Scan for the cell matching the given text and deliver its [x, y] coordinate at center. 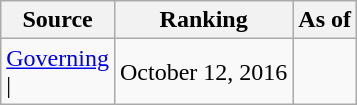
As of [325, 20]
Governing| [58, 72]
Ranking [203, 20]
October 12, 2016 [203, 72]
Source [58, 20]
